Identify which cell holds the provided text, then report its [x, y] central coordinate. 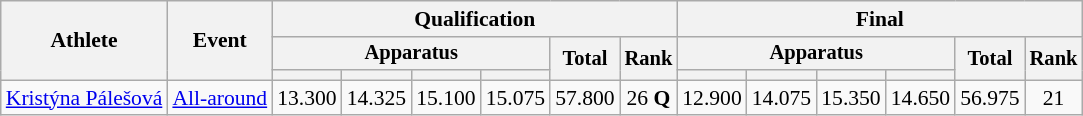
15.075 [516, 98]
Event [220, 40]
15.100 [446, 98]
26 Q [649, 98]
57.800 [584, 98]
Final [880, 19]
56.975 [990, 98]
21 [1054, 98]
Athlete [84, 40]
13.300 [306, 98]
14.650 [920, 98]
14.325 [376, 98]
12.900 [712, 98]
Kristýna Pálešová [84, 98]
All-around [220, 98]
14.075 [782, 98]
Qualification [474, 19]
15.350 [850, 98]
